Search for the cell housing the specified text and yield its [X, Y] center coordinate. 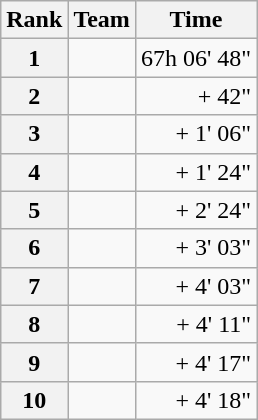
+ 4' 03" [196, 286]
10 [34, 400]
2 [34, 96]
9 [34, 362]
+ 4' 11" [196, 324]
5 [34, 210]
+ 42" [196, 96]
+ 4' 18" [196, 400]
6 [34, 248]
+ 3' 03" [196, 248]
7 [34, 286]
+ 1' 24" [196, 172]
+ 2' 24" [196, 210]
Team [102, 20]
4 [34, 172]
Time [196, 20]
8 [34, 324]
+ 1' 06" [196, 134]
Rank [34, 20]
3 [34, 134]
67h 06' 48" [196, 58]
1 [34, 58]
+ 4' 17" [196, 362]
